Extract the (X, Y) coordinate from the center of the cell holding the provided text.  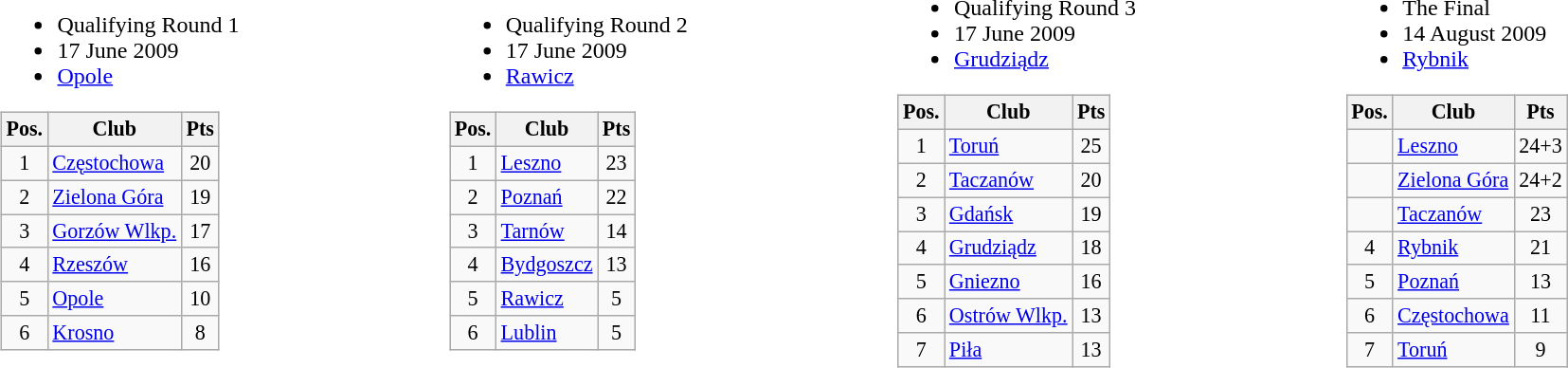
Gorzów Wlkp. (114, 231)
Piła (1008, 350)
Rawicz (546, 299)
17 (200, 231)
14 (617, 231)
Bydgoszcz (546, 265)
Tarnów (546, 231)
Lublin (546, 333)
9 (1541, 350)
25 (1091, 146)
21 (1541, 248)
8 (200, 333)
10 (200, 299)
Rzeszów (114, 265)
Krosno (114, 333)
24+3 (1541, 146)
Gniezno (1008, 282)
24+2 (1541, 180)
11 (1541, 316)
Rybnik (1453, 248)
Grudziądz (1008, 248)
Opole (114, 299)
Ostrów Wlkp. (1008, 316)
18 (1091, 248)
Gdańsk (1008, 214)
22 (617, 197)
